Pinpoint the cell where the given text exists, returning its (x, y) midpoint coordinate. 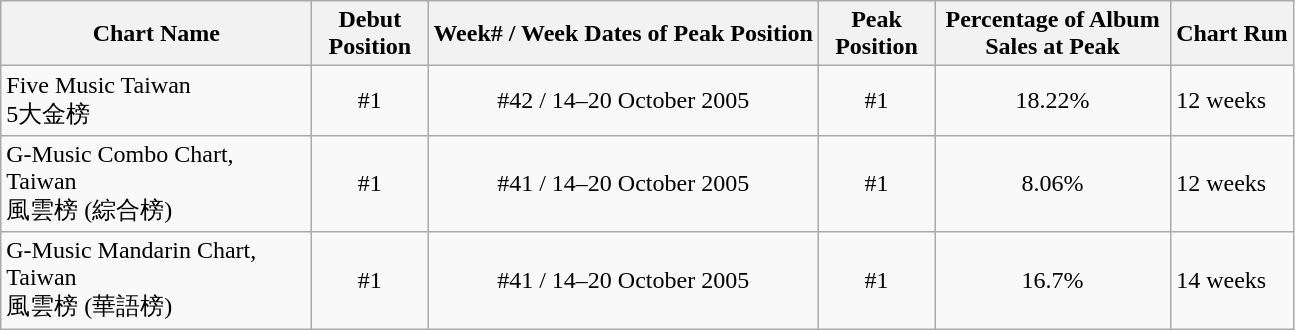
16.7% (1053, 280)
Peak Position (876, 34)
18.22% (1053, 101)
G-Music Combo Chart, Taiwan風雲榜 (綜合榜) (156, 184)
#42 / 14–20 October 2005 (624, 101)
Chart Run (1232, 34)
Chart Name (156, 34)
14 weeks (1232, 280)
Five Music Taiwan5大金榜 (156, 101)
8.06% (1053, 184)
G-Music Mandarin Chart, Taiwan風雲榜 (華語榜) (156, 280)
Debut Position (370, 34)
Week# / Week Dates of Peak Position (624, 34)
Percentage of Album Sales at Peak (1053, 34)
